Search for the cell housing the specified text and yield its [x, y] center coordinate. 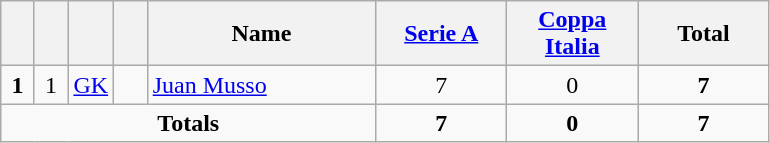
GK [91, 85]
Juan Musso [262, 85]
Serie A [442, 34]
Total [704, 34]
Name [262, 34]
Coppa Italia [572, 34]
Totals [188, 123]
